Provide the [X, Y] coordinate of the cell's center where the given text is located.  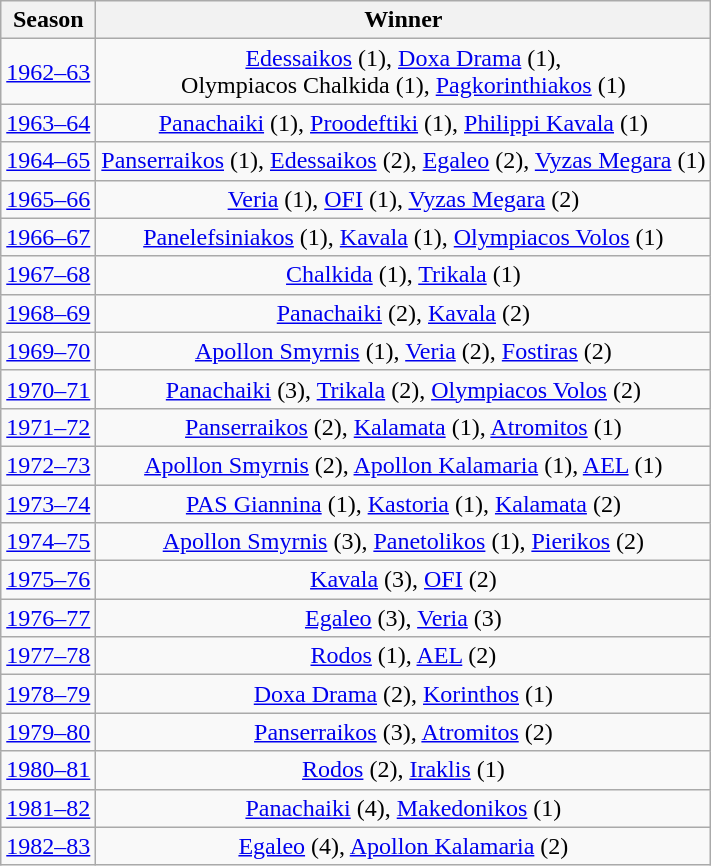
1970–71 [48, 389]
Panserraikos (2), Kalamata (1), Atromitos (1) [404, 427]
Panserraikos (1), Edessaikos (2), Egaleo (2), Vyzas Megara (1) [404, 161]
1975–76 [48, 580]
Egaleo (3), Veria (3) [404, 618]
1972–73 [48, 465]
1965–66 [48, 199]
Kavala (3), OFI (2) [404, 580]
Winner [404, 20]
1977–78 [48, 656]
1981–82 [48, 808]
Veria (1), OFI (1), Vyzas Megara (2) [404, 199]
1962–63 [48, 72]
Rodos (2), Iraklis (1) [404, 770]
1968–69 [48, 313]
Apollon Smyrnis (3), Panetolikos (1), Pierikos (2) [404, 542]
1974–75 [48, 542]
Apollon Smyrnis (2), Apollon Kalamaria (1), AEL (1) [404, 465]
Panserraikos (3), Atromitos (2) [404, 732]
1973–74 [48, 503]
Apollon Smyrnis (1), Veria (2), Fostiras (2) [404, 351]
Edessaikos (1), Doxa Drama (1), Olympiacos Chalkida (1), Pagkorinthiakos (1) [404, 72]
1963–64 [48, 123]
Panachaiki (2), Kavala (2) [404, 313]
Doxa Drama (2), Korinthos (1) [404, 694]
1964–65 [48, 161]
1971–72 [48, 427]
Egaleo (4), Apollon Kalamaria (2) [404, 846]
1976–77 [48, 618]
Panachaiki (1), Proodeftiki (1), Philippi Kavala (1) [404, 123]
1969–70 [48, 351]
Panachaiki (4), Makedonikos (1) [404, 808]
Season [48, 20]
1966–67 [48, 237]
PAS Giannina (1), Kastoria (1), Kalamata (2) [404, 503]
Panachaiki (3), Trikala (2), Olympiacos Volos (2) [404, 389]
1982–83 [48, 846]
1978–79 [48, 694]
Chalkida (1), Trikala (1) [404, 275]
1967–68 [48, 275]
Panelefsiniakos (1), Kavala (1), Olympiacos Volos (1) [404, 237]
Rodos (1), AEL (2) [404, 656]
1980–81 [48, 770]
1979–80 [48, 732]
